Output the (x, y) coordinate of the center of the cell containing the given text.  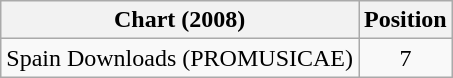
Chart (2008) (180, 20)
7 (405, 58)
Position (405, 20)
Spain Downloads (PROMUSICAE) (180, 58)
